Detect which cell encompasses the target text, then output its (X, Y) center coordinate. 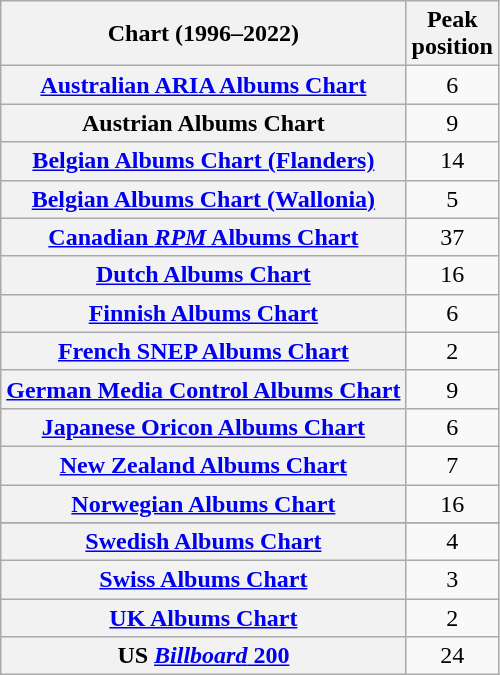
French SNEP Albums Chart (204, 351)
Japanese Oricon Albums Chart (204, 427)
UK Albums Chart (204, 618)
Swedish Albums Chart (204, 542)
24 (452, 656)
37 (452, 237)
14 (452, 161)
7 (452, 465)
Australian ARIA Albums Chart (204, 85)
Swiss Albums Chart (204, 580)
Canadian RPM Albums Chart (204, 237)
Chart (1996–2022) (204, 34)
Belgian Albums Chart (Wallonia) (204, 199)
US Billboard 200 (204, 656)
Norwegian Albums Chart (204, 503)
New Zealand Albums Chart (204, 465)
5 (452, 199)
Finnish Albums Chart (204, 313)
Peakposition (452, 34)
Austrian Albums Chart (204, 123)
3 (452, 580)
Dutch Albums Chart (204, 275)
Belgian Albums Chart (Flanders) (204, 161)
4 (452, 542)
German Media Control Albums Chart (204, 389)
